Search for the cell housing the specified text and yield its (X, Y) center coordinate. 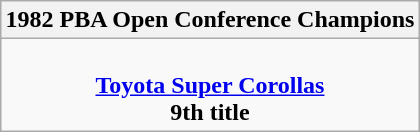
Toyota Super Corollas 9th title (210, 85)
1982 PBA Open Conference Champions (210, 20)
